Identify which cell holds the provided text, then report its (x, y) central coordinate. 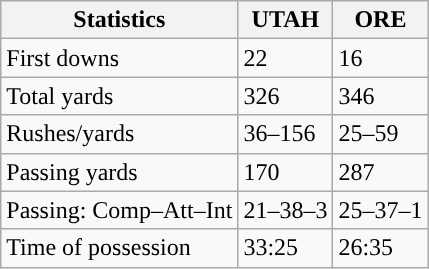
ORE (380, 20)
346 (380, 96)
Total yards (120, 96)
21–38–3 (286, 210)
33:25 (286, 248)
26:35 (380, 248)
36–156 (286, 134)
22 (286, 58)
326 (286, 96)
16 (380, 58)
Rushes/yards (120, 134)
25–37–1 (380, 210)
287 (380, 172)
Statistics (120, 20)
UTAH (286, 20)
Passing: Comp–Att–Int (120, 210)
Time of possession (120, 248)
Passing yards (120, 172)
25–59 (380, 134)
First downs (120, 58)
170 (286, 172)
